Search for the cell housing the specified text and yield its [x, y] center coordinate. 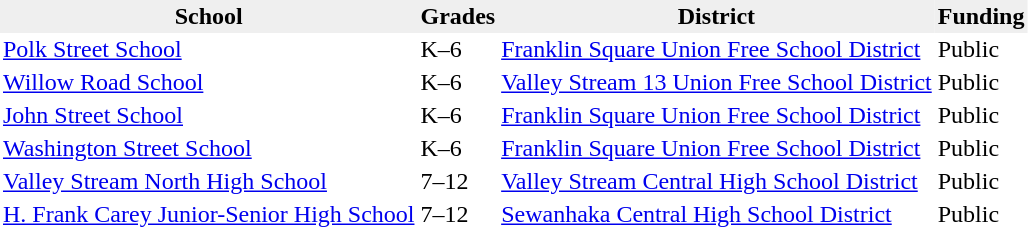
Polk Street School [208, 50]
School [208, 16]
Washington Street School [208, 148]
Willow Road School [208, 82]
Funding [982, 16]
Valley Stream Central High School District [716, 182]
John Street School [208, 116]
Valley Stream 13 Union Free School District [716, 82]
Grades [458, 16]
7–12 [458, 182]
District [716, 16]
Valley Stream North High School [208, 182]
